Return the [X, Y] coordinate for the center point of the cell that contains the specified text.  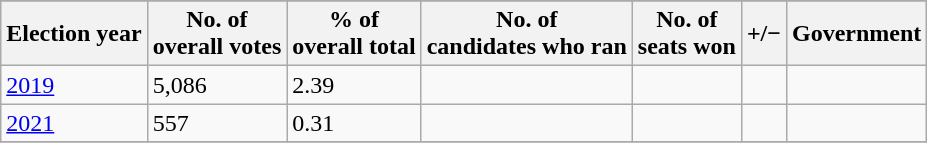
No. ofseats won [686, 34]
No. ofcandidates who ran [526, 34]
+/− [764, 34]
2021 [74, 123]
557 [217, 123]
2019 [74, 85]
No. ofoverall votes [217, 34]
2.39 [354, 85]
Election year [74, 34]
5,086 [217, 85]
0.31 [354, 123]
Government [856, 34]
% ofoverall total [354, 34]
